Return [x, y] of the center of cell containing provided text 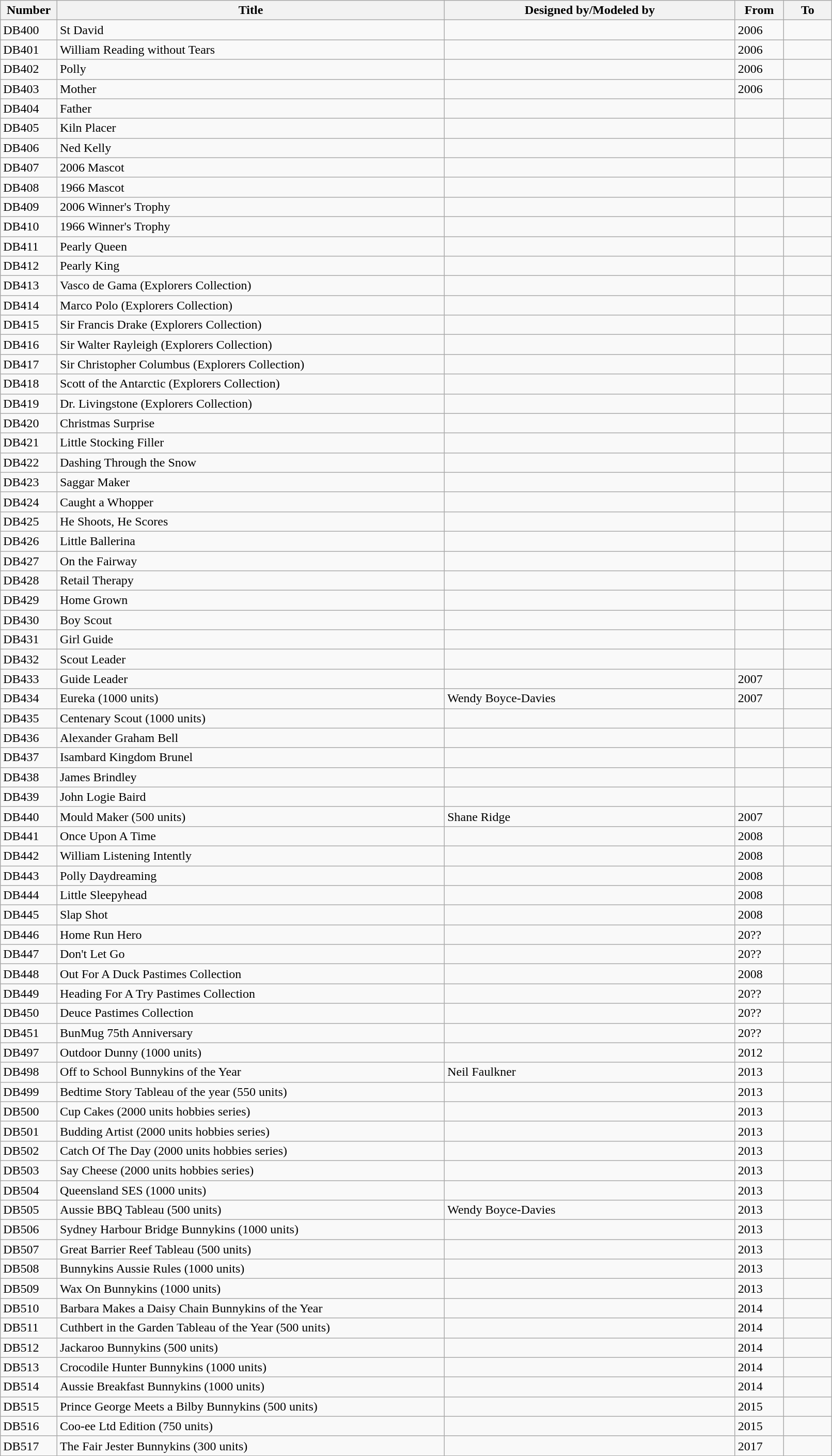
DB432 [29, 659]
Wax On Bunnykins (1000 units) [250, 1289]
DB413 [29, 286]
Don't Let Go [250, 954]
Saggar Maker [250, 482]
DB517 [29, 1446]
2006 Mascot [250, 167]
DB407 [29, 167]
Great Barrier Reef Tableau (500 units) [250, 1249]
Retail Therapy [250, 581]
Deuce Pastimes Collection [250, 1013]
Neil Faulkner [590, 1072]
Cup Cakes (2000 units hobbies series) [250, 1111]
Scout Leader [250, 659]
Isambard Kingdom Brunel [250, 757]
DB401 [29, 50]
Pearly Queen [250, 246]
DB447 [29, 954]
Bedtime Story Tableau of the year (550 units) [250, 1092]
DB426 [29, 541]
Sir Francis Drake (Explorers Collection) [250, 325]
DB422 [29, 462]
Crocodile Hunter Bunnykins (1000 units) [250, 1367]
Ned Kelly [250, 148]
DB499 [29, 1092]
DB449 [29, 994]
Little Sleepyhead [250, 895]
Scott of the Antarctic (Explorers Collection) [250, 384]
DB504 [29, 1190]
DB515 [29, 1406]
St David [250, 30]
James Brindley [250, 777]
Mother [250, 89]
Once Upon A Time [250, 836]
DB435 [29, 718]
Out For A Duck Pastimes Collection [250, 974]
Pearly King [250, 266]
DB510 [29, 1308]
DB508 [29, 1269]
DB421 [29, 443]
Vasco de Gama (Explorers Collection) [250, 286]
DB402 [29, 69]
DB431 [29, 640]
DB500 [29, 1111]
DB405 [29, 128]
Designed by/Modeled by [590, 10]
DB412 [29, 266]
Outdoor Dunny (1000 units) [250, 1052]
Father [250, 109]
Mould Maker (500 units) [250, 816]
1966 Mascot [250, 187]
Christmas Surprise [250, 423]
DB438 [29, 777]
DB514 [29, 1387]
DB502 [29, 1151]
DB427 [29, 561]
John Logie Baird [250, 797]
DB446 [29, 935]
DB511 [29, 1328]
Cuthbert in the Garden Tableau of the Year (500 units) [250, 1328]
DB400 [29, 30]
1966 Winner's Trophy [250, 226]
Budding Artist (2000 units hobbies series) [250, 1131]
2017 [759, 1446]
Caught a Whopper [250, 502]
DB429 [29, 600]
Slap Shot [250, 915]
DB403 [29, 89]
Little Stocking Filler [250, 443]
Centenary Scout (1000 units) [250, 718]
William Reading without Tears [250, 50]
DB420 [29, 423]
Shane Ridge [590, 816]
Sir Walter Rayleigh (Explorers Collection) [250, 345]
Prince George Meets a Bilby Bunnykins (500 units) [250, 1406]
Polly Daydreaming [250, 876]
Boy Scout [250, 620]
DB419 [29, 404]
Say Cheese (2000 units hobbies series) [250, 1170]
Home Grown [250, 600]
DB430 [29, 620]
Alexander Graham Bell [250, 738]
DB448 [29, 974]
2006 Winner's Trophy [250, 207]
Title [250, 10]
Dashing Through the Snow [250, 462]
DB433 [29, 679]
Kiln Placer [250, 128]
Sir Christopher Columbus (Explorers Collection) [250, 364]
DB424 [29, 502]
To [808, 10]
DB516 [29, 1426]
DB406 [29, 148]
DB409 [29, 207]
Eureka (1000 units) [250, 699]
Guide Leader [250, 679]
On the Fairway [250, 561]
The Fair Jester Bunnykins (300 units) [250, 1446]
Catch Of The Day (2000 units hobbies series) [250, 1151]
Bunnykins Aussie Rules (1000 units) [250, 1269]
Little Ballerina [250, 541]
DB416 [29, 345]
DB437 [29, 757]
DB415 [29, 325]
DB513 [29, 1367]
DB503 [29, 1170]
Jackaroo Bunnykins (500 units) [250, 1347]
DB439 [29, 797]
William Listening Intently [250, 856]
Coo-ee Ltd Edition (750 units) [250, 1426]
DB408 [29, 187]
DB434 [29, 699]
2012 [759, 1052]
DB450 [29, 1013]
DB411 [29, 246]
DB423 [29, 482]
Girl Guide [250, 640]
DB417 [29, 364]
DB501 [29, 1131]
DB498 [29, 1072]
DB440 [29, 816]
DB506 [29, 1230]
DB441 [29, 836]
DB507 [29, 1249]
DB436 [29, 738]
Aussie Breakfast Bunnykins (1000 units) [250, 1387]
Aussie BBQ Tableau (500 units) [250, 1210]
DB443 [29, 876]
DB404 [29, 109]
Barbara Makes a Daisy Chain Bunnykins of the Year [250, 1308]
DB410 [29, 226]
DB497 [29, 1052]
Polly [250, 69]
Queensland SES (1000 units) [250, 1190]
DB445 [29, 915]
DB512 [29, 1347]
Off to School Bunnykins of the Year [250, 1072]
DB505 [29, 1210]
DB428 [29, 581]
Number [29, 10]
Home Run Hero [250, 935]
Sydney Harbour Bridge Bunnykins (1000 units) [250, 1230]
He Shoots, He Scores [250, 521]
DB442 [29, 856]
From [759, 10]
DB509 [29, 1289]
Heading For A Try Pastimes Collection [250, 994]
Marco Polo (Explorers Collection) [250, 305]
DB425 [29, 521]
DB414 [29, 305]
DB444 [29, 895]
DB418 [29, 384]
DB451 [29, 1033]
Dr. Livingstone (Explorers Collection) [250, 404]
BunMug 75th Anniversary [250, 1033]
